Capture the cell that displays the provided text and extract its [X, Y] central coordinate. 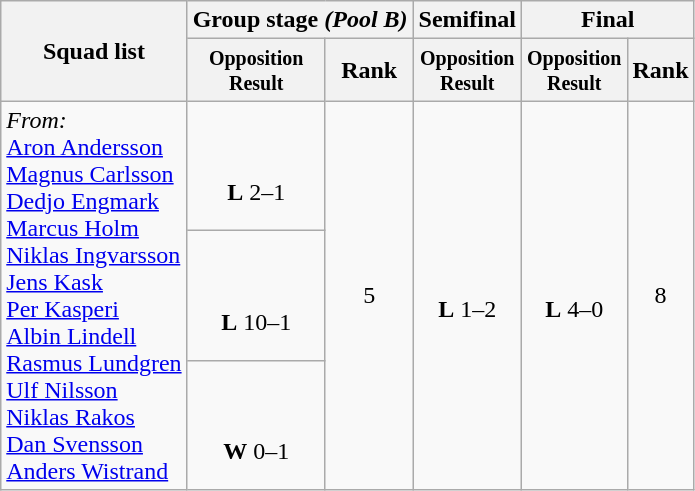
L 1–2 [467, 296]
L 2–1 [256, 166]
W 0–1 [256, 425]
L 10–1 [256, 296]
Semifinal [467, 20]
L 4–0 [574, 296]
5 [369, 296]
Final [608, 20]
Group stage (Pool B) [300, 20]
8 [660, 296]
Squad list [94, 51]
